Search for the cell housing the specified text and yield its [X, Y] center coordinate. 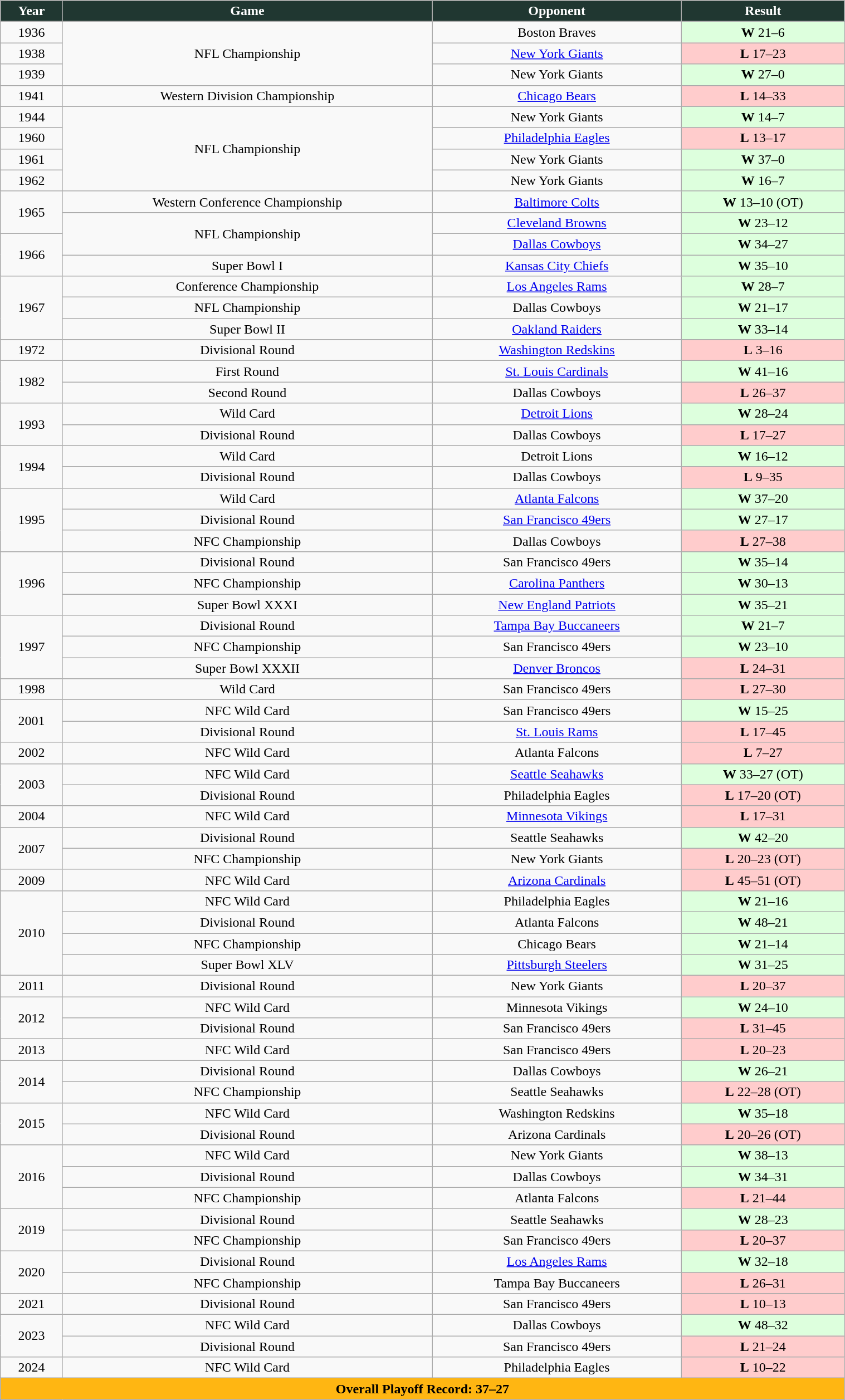
1938 [31, 53]
1998 [31, 689]
W 21–6 [763, 32]
1941 [31, 96]
2015 [31, 1124]
W 34–31 [763, 1177]
Oakland Raiders [557, 329]
W 26–21 [763, 1071]
W 33–14 [763, 329]
W 38–13 [763, 1156]
Super Bowl XXXI [247, 604]
W 27–17 [763, 520]
L 10–22 [763, 1368]
Western Conference Championship [247, 202]
W 21–16 [763, 901]
W 33–27 (OT) [763, 774]
W 48–21 [763, 922]
Super Bowl XXXII [247, 668]
W 13–10 (OT) [763, 202]
Baltimore Colts [557, 202]
1993 [31, 424]
W 35–10 [763, 266]
L 17–27 [763, 435]
1994 [31, 467]
W 21–17 [763, 308]
L 14–33 [763, 96]
L 26–37 [763, 393]
W 30–13 [763, 583]
L 22–28 (OT) [763, 1092]
W 37–20 [763, 498]
W 37–0 [763, 159]
2004 [31, 816]
L 7–27 [763, 753]
Boston Braves [557, 32]
L 17–23 [763, 53]
Western Division Championship [247, 96]
1944 [31, 117]
First Round [247, 371]
W 32–18 [763, 1261]
W 21–7 [763, 626]
1996 [31, 583]
1982 [31, 382]
W 23–12 [763, 223]
L 27–30 [763, 689]
New England Patriots [557, 604]
W 16–12 [763, 456]
2011 [31, 986]
W 21–14 [763, 944]
L 27–38 [763, 541]
L 20–23 [763, 1050]
1966 [31, 254]
W 15–25 [763, 711]
1965 [31, 212]
W 42–20 [763, 838]
2016 [31, 1177]
W 28–24 [763, 414]
2024 [31, 1368]
W 35–14 [763, 562]
2014 [31, 1081]
2020 [31, 1272]
L 21–24 [763, 1347]
1936 [31, 32]
1961 [31, 159]
1995 [31, 520]
L 24–31 [763, 668]
W 31–25 [763, 965]
Kansas City Chiefs [557, 266]
Game [247, 11]
L 17–20 (OT) [763, 795]
W 16–7 [763, 180]
L 9–35 [763, 477]
Overall Playoff Record: 37–27 [422, 1389]
L 17–45 [763, 732]
2013 [31, 1050]
St. Louis Rams [557, 732]
Carolina Panthers [557, 583]
2019 [31, 1230]
Year [31, 11]
W 27–0 [763, 75]
Conference Championship [247, 287]
Second Round [247, 393]
W 28–23 [763, 1219]
L 21–44 [763, 1198]
2002 [31, 753]
1962 [31, 180]
L 20–23 (OT) [763, 859]
2023 [31, 1336]
2009 [31, 880]
L 13–17 [763, 138]
Pittsburgh Steelers [557, 965]
W 23–10 [763, 647]
Opponent [557, 11]
W 48–32 [763, 1325]
W 41–16 [763, 371]
2007 [31, 848]
W 24–10 [763, 1007]
Super Bowl I [247, 266]
W 35–21 [763, 604]
1960 [31, 138]
W 28–7 [763, 287]
St. Louis Cardinals [557, 371]
1997 [31, 647]
L 3–16 [763, 350]
Super Bowl II [247, 329]
Result [763, 11]
2021 [31, 1304]
1972 [31, 350]
1939 [31, 75]
1967 [31, 308]
W 35–18 [763, 1113]
2001 [31, 721]
2012 [31, 1018]
2010 [31, 933]
L 26–31 [763, 1282]
L 31–45 [763, 1029]
W 34–27 [763, 244]
L 10–13 [763, 1304]
Super Bowl XLV [247, 965]
Cleveland Browns [557, 223]
L 20–26 (OT) [763, 1134]
Denver Broncos [557, 668]
L 17–31 [763, 816]
2003 [31, 785]
W 14–7 [763, 117]
L 45–51 (OT) [763, 880]
